Capture the cell that displays the provided text and extract its (X, Y) central coordinate. 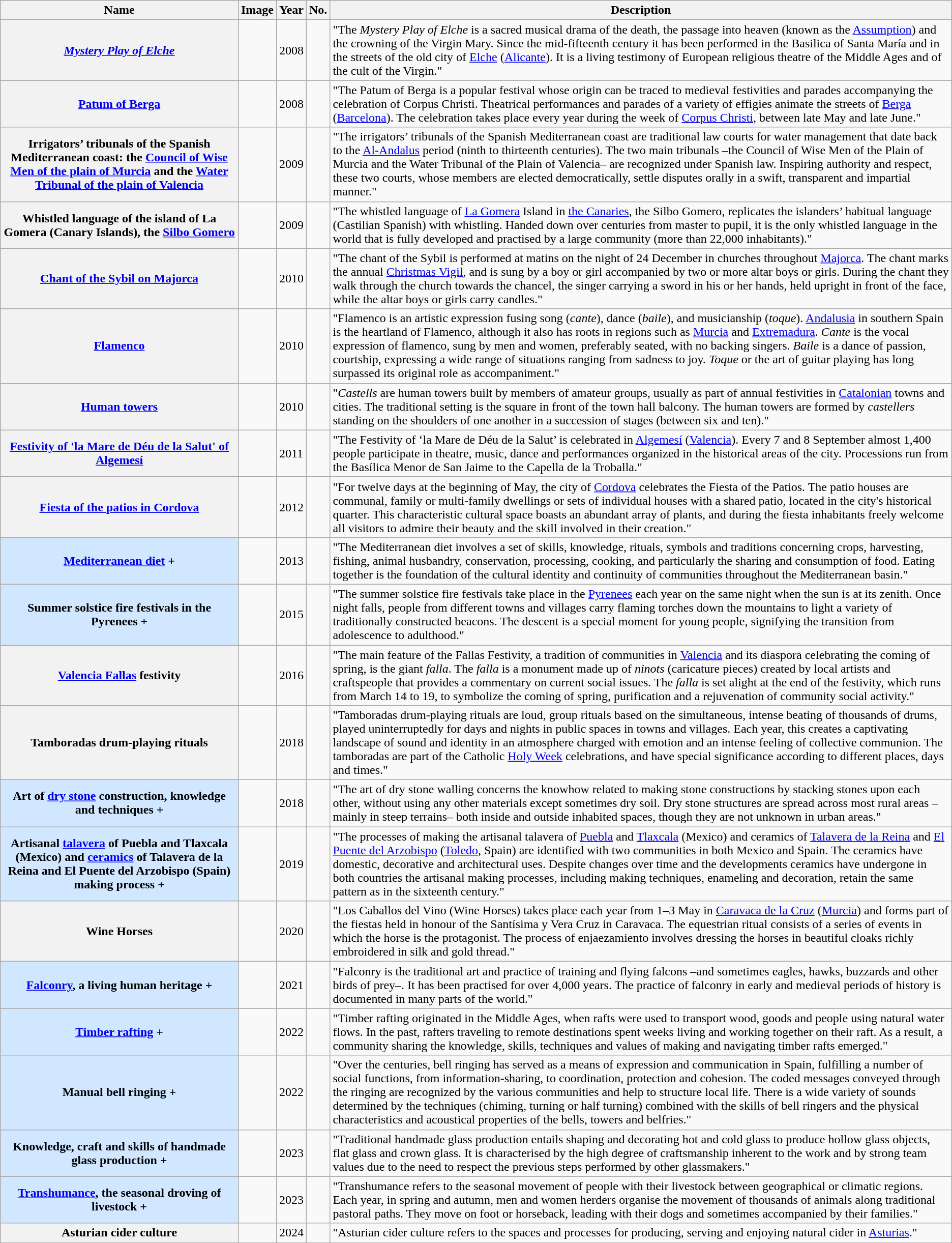
Image (257, 10)
2012 (291, 507)
2020 (291, 931)
Summer solstice fire festivals in the Pyrenees + (120, 615)
Whistled language of the island of La Gomera (Canary Islands), the Silbo Gomero (120, 225)
Tamboradas drum-playing rituals (120, 743)
Human towers (120, 407)
Festivity of 'la Mare de Déu de la Salut' of Algemesí (120, 453)
Patum of Berga (120, 104)
Mediterranean diet + (120, 561)
Artisanal talavera of Puebla and Tlaxcala (Mexico) and ceramics of Talavera de la Reina and El Puente del Arzobispo (Spain) making process + (120, 864)
2019 (291, 864)
2024 (291, 1233)
Name (120, 10)
Description (641, 10)
Valencia Fallas festivity (120, 676)
Transhumance, the seasonal droving of livestock + (120, 1200)
Fiesta of the patios in Cordova (120, 507)
No. (318, 10)
Timber rafting + (120, 1032)
Year (291, 10)
Art of dry stone construction, knowledge and techniques + (120, 803)
Flamenco (120, 346)
Manual bell ringing + (120, 1092)
Wine Horses (120, 931)
2011 (291, 453)
Asturian cider culture (120, 1233)
Knowledge, craft and skills of handmade glass production + (120, 1153)
Falconry, a living human heritage + (120, 985)
2016 (291, 676)
2015 (291, 615)
2021 (291, 985)
Chant of the Sybil on Majorca (120, 279)
"Asturian cider culture refers to the spaces and processes for producing, serving and enjoying natural cider in Asturias." (641, 1233)
Mystery Play of Elche (120, 50)
2013 (291, 561)
